For the text-containing cell, return its midpoint in (x, y) coordinate format. 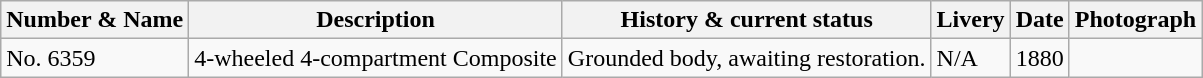
Livery (970, 20)
4-wheeled 4-compartment Composite (376, 58)
Date (1040, 20)
No. 6359 (95, 58)
Number & Name (95, 20)
Grounded body, awaiting restoration. (746, 58)
1880 (1040, 58)
History & current status (746, 20)
N/A (970, 58)
Photograph (1135, 20)
Description (376, 20)
